Scan for the cell matching the given text and deliver its [X, Y] coordinate at center. 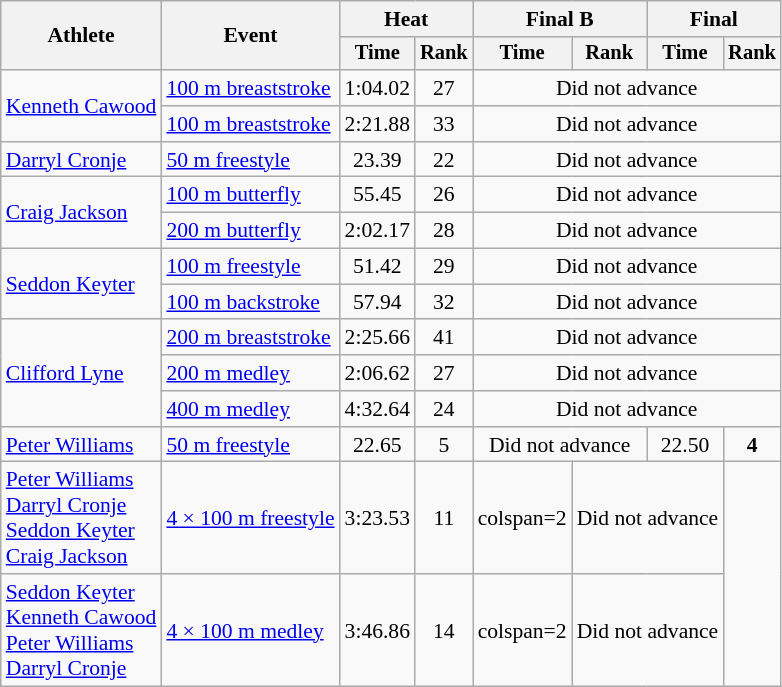
3:46.86 [378, 630]
Seddon Keyter [82, 284]
Kenneth Cawood [82, 106]
100 m butterfly [250, 195]
Final [714, 19]
55.45 [378, 195]
33 [444, 124]
14 [444, 630]
28 [444, 231]
4 × 100 m freestyle [250, 518]
57.94 [378, 302]
22.65 [378, 445]
400 m medley [250, 409]
32 [444, 302]
23.39 [378, 160]
41 [444, 338]
11 [444, 518]
22.50 [686, 445]
2:25.66 [378, 338]
Athlete [82, 36]
2:21.88 [378, 124]
2:02.17 [378, 231]
Darryl Cronje [82, 160]
Final B [560, 19]
Seddon KeyterKenneth CawoodPeter WilliamsDarryl Cronje [82, 630]
Craig Jackson [82, 212]
4:32.64 [378, 409]
100 m backstroke [250, 302]
100 m freestyle [250, 267]
200 m breaststroke [250, 338]
Heat [406, 19]
Peter Williams [82, 445]
5 [444, 445]
Event [250, 36]
3:23.53 [378, 518]
200 m butterfly [250, 231]
200 m medley [250, 373]
2:06.62 [378, 373]
4 × 100 m medley [250, 630]
26 [444, 195]
Clifford Lyne [82, 374]
Peter Williams Darryl CronjeSeddon KeyterCraig Jackson [82, 518]
4 [752, 445]
29 [444, 267]
51.42 [378, 267]
24 [444, 409]
22 [444, 160]
1:04.02 [378, 88]
